Return the (X, Y) coordinate for the center point of the cell that contains the specified text.  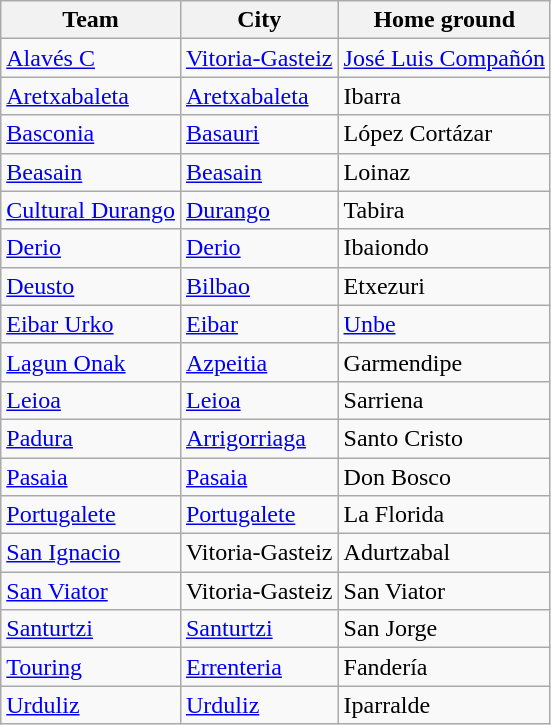
Etxezuri (444, 286)
Bilbao (259, 286)
Cultural Durango (91, 210)
Sarriena (444, 400)
Lagun Onak (91, 362)
Padura (91, 438)
Santo Cristo (444, 438)
Alavés C (91, 58)
Errenteria (259, 667)
Basauri (259, 134)
Touring (91, 667)
Eibar Urko (91, 324)
San Jorge (444, 629)
Loinaz (444, 172)
City (259, 20)
Team (91, 20)
Durango (259, 210)
Home ground (444, 20)
San Ignacio (91, 553)
Arrigorriaga (259, 438)
Ibaiondo (444, 248)
Ibarra (444, 96)
Azpeitia (259, 362)
Deusto (91, 286)
Tabira (444, 210)
José Luis Compañón (444, 58)
Iparralde (444, 705)
López Cortázar (444, 134)
Don Bosco (444, 477)
La Florida (444, 515)
Eibar (259, 324)
Unbe (444, 324)
Adurtzabal (444, 553)
Fandería (444, 667)
Garmendipe (444, 362)
Basconia (91, 134)
